Determine the (x, y) coordinate at the center of the cell enclosing the given text.  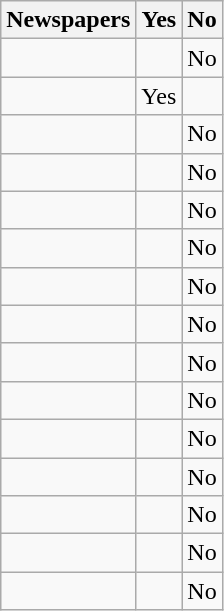
Newspapers (68, 20)
